Return the [X, Y] coordinate for the center point of the cell that contains the specified text.  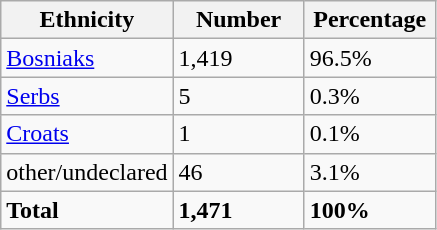
Ethnicity [87, 20]
0.1% [370, 134]
0.3% [370, 96]
1,471 [238, 210]
1 [238, 134]
Percentage [370, 20]
5 [238, 96]
3.1% [370, 172]
other/undeclared [87, 172]
Serbs [87, 96]
Croats [87, 134]
Number [238, 20]
46 [238, 172]
Total [87, 210]
100% [370, 210]
96.5% [370, 58]
Bosniaks [87, 58]
1,419 [238, 58]
